Find where the given text appears and provide that cell's center as [x, y] coordinate. 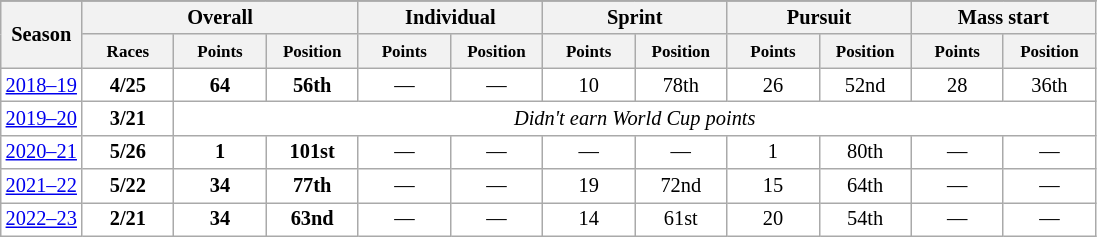
Pursuit [819, 17]
Sprint [635, 17]
61st [681, 219]
28 [957, 85]
Overall [220, 17]
4/25 [128, 85]
14 [589, 219]
80th [865, 152]
26 [773, 85]
2/21 [128, 219]
77th [312, 186]
Individual [450, 17]
Mass start [1003, 17]
Season [42, 34]
Didn't earn World Cup points [635, 118]
Races [128, 51]
2019–20 [42, 118]
63nd [312, 219]
15 [773, 186]
64th [865, 186]
5/26 [128, 152]
64 [220, 85]
2020–21 [42, 152]
101st [312, 152]
10 [589, 85]
78th [681, 85]
2018–19 [42, 85]
56th [312, 85]
19 [589, 186]
3/21 [128, 118]
72nd [681, 186]
52nd [865, 85]
36th [1049, 85]
5/22 [128, 186]
20 [773, 219]
54th [865, 219]
2022–23 [42, 219]
2021–22 [42, 186]
